Provide the [x, y] coordinate of the cell's center where the given text is located.  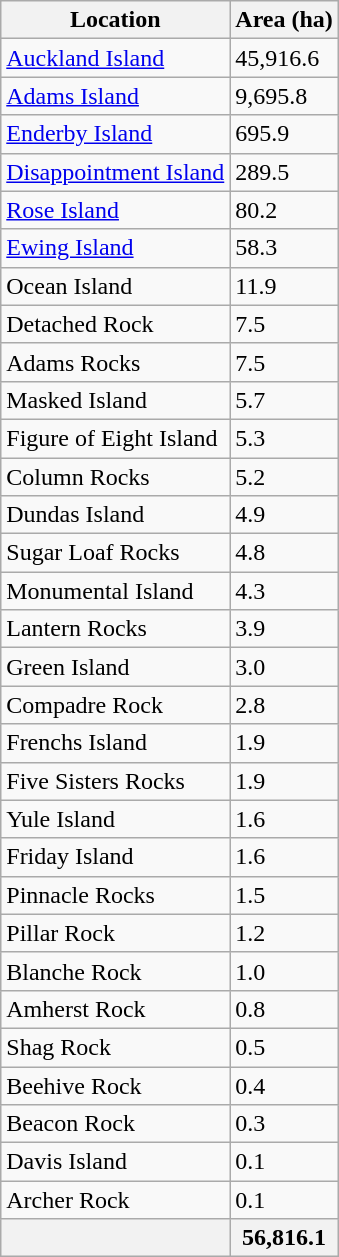
3.0 [284, 667]
3.9 [284, 629]
Pinnacle Rocks [116, 895]
0.5 [284, 1047]
Dundas Island [116, 515]
0.8 [284, 1009]
Frenchs Island [116, 743]
9,695.8 [284, 96]
Friday Island [116, 857]
Shag Rock [116, 1047]
Ewing Island [116, 248]
Sugar Loaf Rocks [116, 553]
Auckland Island [116, 58]
Location [116, 20]
2.8 [284, 705]
Disappointment Island [116, 172]
Beehive Rock [116, 1085]
Five Sisters Rocks [116, 781]
56,816.1 [284, 1238]
58.3 [284, 248]
Beacon Rock [116, 1124]
289.5 [284, 172]
4.9 [284, 515]
0.3 [284, 1124]
Archer Rock [116, 1200]
Green Island [116, 667]
Adams Rocks [116, 362]
45,916.6 [284, 58]
5.3 [284, 438]
Compadre Rock [116, 705]
Column Rocks [116, 477]
Davis Island [116, 1162]
Rose Island [116, 210]
Area (ha) [284, 20]
5.2 [284, 477]
Blanche Rock [116, 971]
Masked Island [116, 400]
11.9 [284, 286]
Yule Island [116, 819]
695.9 [284, 134]
Lantern Rocks [116, 629]
Amherst Rock [116, 1009]
Monumental Island [116, 591]
Pillar Rock [116, 933]
1.2 [284, 933]
5.7 [284, 400]
1.5 [284, 895]
1.0 [284, 971]
Figure of Eight Island [116, 438]
80.2 [284, 210]
4.3 [284, 591]
Detached Rock [116, 324]
Ocean Island [116, 286]
4.8 [284, 553]
Adams Island [116, 96]
Enderby Island [116, 134]
0.4 [284, 1085]
